Output the (x, y) coordinate of the center of the cell containing the given text.  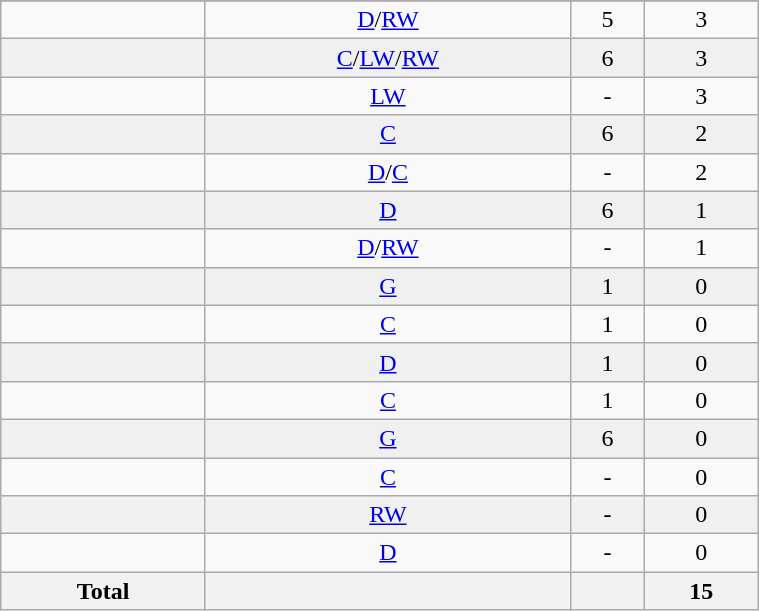
LW (388, 96)
Total (104, 591)
C/LW/RW (388, 58)
5 (607, 20)
D/C (388, 172)
RW (388, 515)
15 (702, 591)
